Identify which cell holds the provided text, then report its [X, Y] central coordinate. 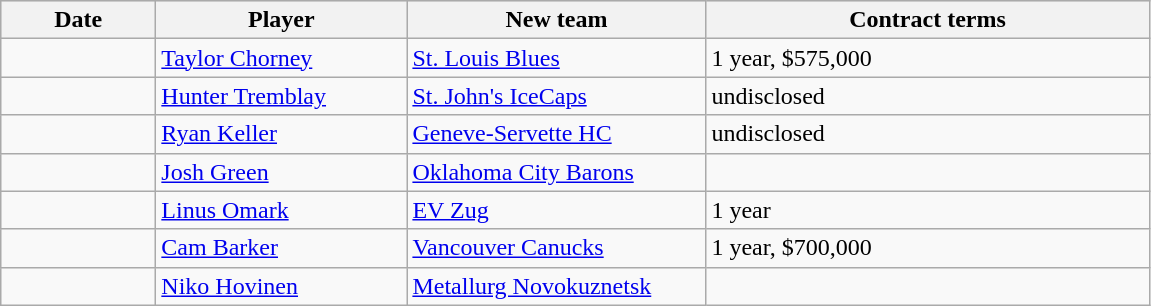
Player [282, 20]
Contract terms [928, 20]
Oklahoma City Barons [556, 172]
Cam Barker [282, 248]
1 year, $700,000 [928, 248]
Vancouver Canucks [556, 248]
Hunter Tremblay [282, 96]
Geneve-Servette HC [556, 134]
Taylor Chorney [282, 58]
Josh Green [282, 172]
1 year, $575,000 [928, 58]
Niko Hovinen [282, 286]
Metallurg Novokuznetsk [556, 286]
Linus Omark [282, 210]
St. Louis Blues [556, 58]
St. John's IceCaps [556, 96]
1 year [928, 210]
Ryan Keller [282, 134]
New team [556, 20]
EV Zug [556, 210]
Date [78, 20]
